Extract the (X, Y) coordinate from the center of the cell holding the provided text.  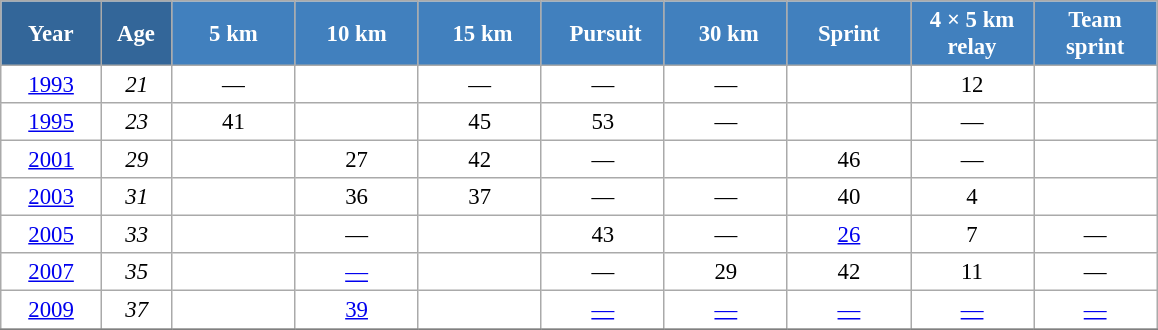
53 (602, 122)
36 (356, 197)
39 (356, 310)
7 (972, 235)
21 (136, 85)
2007 (52, 273)
Age (136, 34)
2009 (52, 310)
45 (480, 122)
43 (602, 235)
4 (972, 197)
11 (972, 273)
27 (356, 160)
31 (136, 197)
1993 (52, 85)
Sprint (848, 34)
30 km (726, 34)
2005 (52, 235)
15 km (480, 34)
40 (848, 197)
26 (848, 235)
10 km (356, 34)
2003 (52, 197)
2001 (52, 160)
4 × 5 km relay (972, 34)
41 (234, 122)
12 (972, 85)
1995 (52, 122)
35 (136, 273)
5 km (234, 34)
46 (848, 160)
Year (52, 34)
33 (136, 235)
Pursuit (602, 34)
Team sprint (1096, 34)
23 (136, 122)
